Locate the cell with the specified text and output its [X, Y] center coordinate. 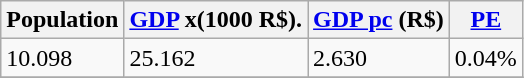
Population [62, 20]
PE [486, 20]
0.04% [486, 58]
GDP pc (R$) [379, 20]
25.162 [216, 58]
GDP x(1000 R$). [216, 20]
10.098 [62, 58]
2.630 [379, 58]
